Find where the given text appears and provide that cell's center as (X, Y) coordinate. 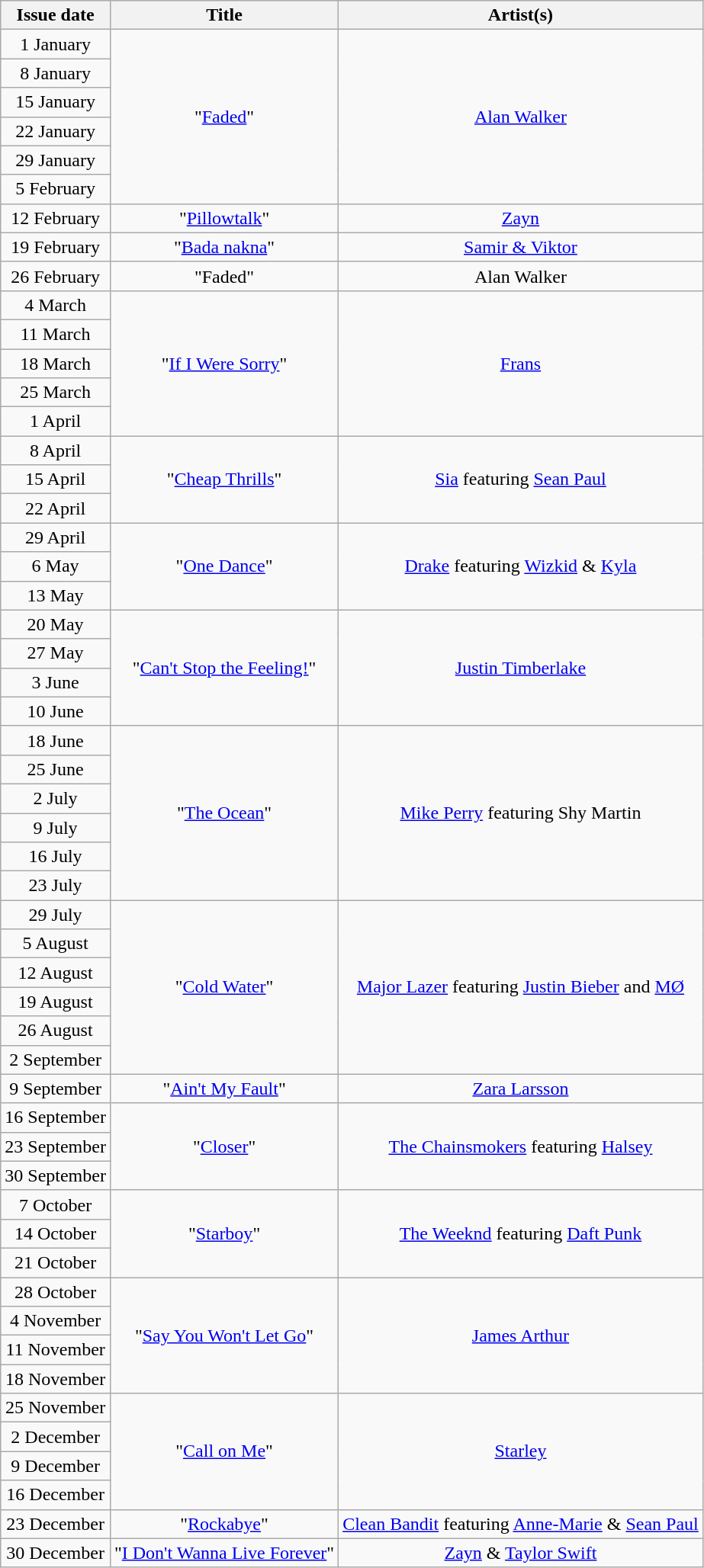
30 September (56, 1175)
9 December (56, 1466)
Mike Perry featuring Shy Martin (521, 813)
"Rockabye" (224, 1524)
The Chainsmokers featuring Halsey (521, 1146)
22 January (56, 131)
11 March (56, 334)
29 January (56, 160)
19 August (56, 1002)
11 November (56, 1350)
Frans (521, 363)
19 February (56, 247)
"Pillowtalk" (224, 218)
"Ain't My Fault" (224, 1089)
"Bada nakna" (224, 247)
Zayn & Taylor Swift (521, 1553)
Issue date (56, 15)
2 July (56, 798)
"Can't Stop the Feeling!" (224, 668)
Zara Larsson (521, 1089)
"Cheap Thrills" (224, 479)
4 March (56, 305)
"One Dance" (224, 566)
29 July (56, 915)
23 July (56, 886)
28 October (56, 1292)
6 May (56, 566)
Justin Timberlake (521, 668)
5 August (56, 944)
The Weeknd featuring Daft Punk (521, 1233)
1 April (56, 422)
"Closer" (224, 1146)
26 August (56, 1031)
"Call on Me" (224, 1451)
18 November (56, 1379)
Title (224, 15)
23 September (56, 1146)
7 October (56, 1204)
Zayn (521, 218)
"The Ocean" (224, 813)
12 August (56, 973)
22 April (56, 508)
23 December (56, 1524)
29 April (56, 537)
Artist(s) (521, 15)
Drake featuring Wizkid & Kyla (521, 566)
Sia featuring Sean Paul (521, 479)
16 September (56, 1117)
Samir & Viktor (521, 247)
18 June (56, 740)
18 March (56, 364)
"Say You Won't Let Go" (224, 1336)
13 May (56, 595)
8 April (56, 451)
"I Don't Wanna Live Forever" (224, 1553)
2 September (56, 1060)
25 March (56, 393)
8 January (56, 73)
16 December (56, 1495)
21 October (56, 1262)
25 June (56, 769)
12 February (56, 218)
25 November (56, 1408)
9 September (56, 1089)
2 December (56, 1437)
1 January (56, 44)
James Arthur (521, 1336)
4 November (56, 1321)
5 February (56, 189)
"Cold Water" (224, 987)
20 May (56, 624)
10 June (56, 711)
Starley (521, 1451)
"Starboy" (224, 1233)
3 June (56, 682)
Major Lazer featuring Justin Bieber and MØ (521, 987)
30 December (56, 1553)
15 January (56, 102)
26 February (56, 276)
16 July (56, 857)
27 May (56, 653)
Clean Bandit featuring Anne-Marie & Sean Paul (521, 1524)
9 July (56, 827)
14 October (56, 1233)
15 April (56, 479)
"If I Were Sorry" (224, 363)
